Identify which cell holds the provided text, then report its (x, y) central coordinate. 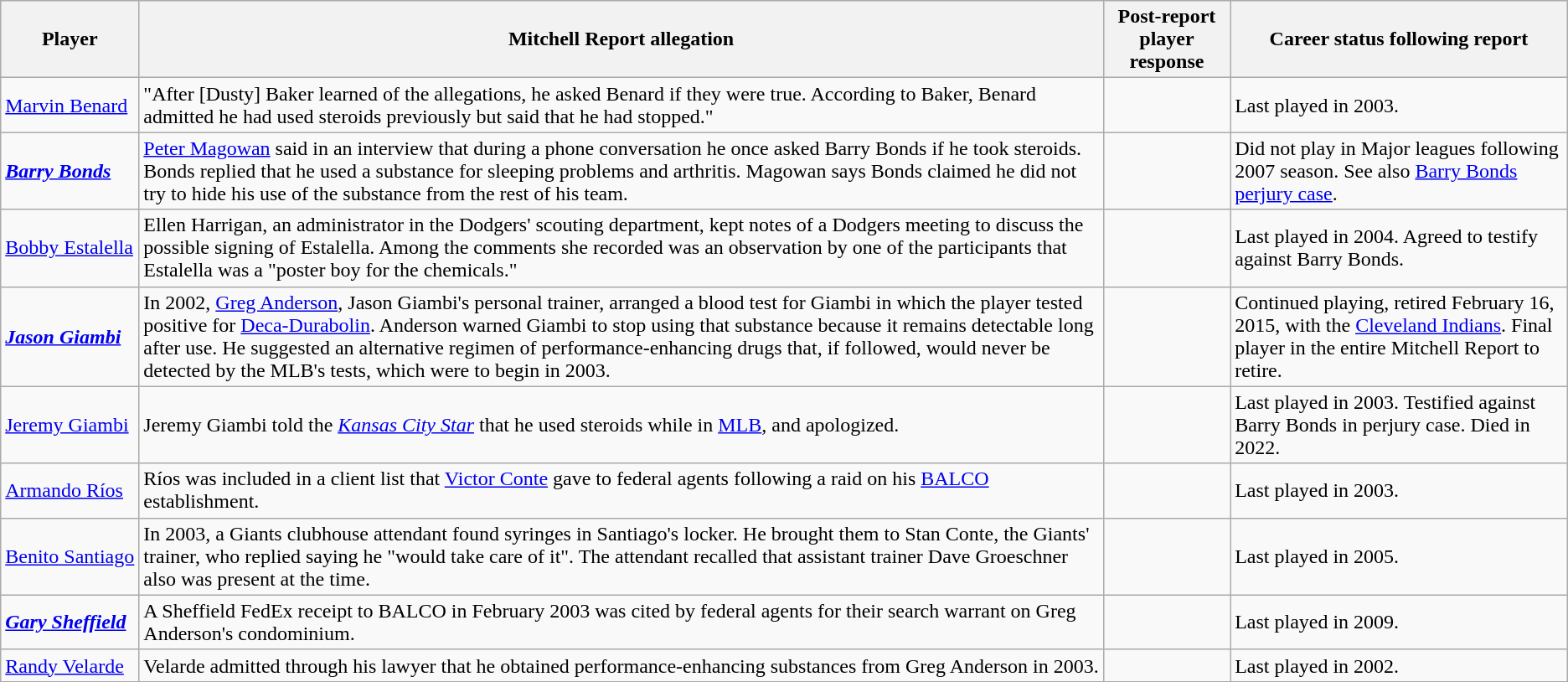
Bobby Estalella (70, 248)
Jason Giambi (70, 337)
Armando Ríos (70, 491)
Jeremy Giambi (70, 425)
Did not play in Major leagues following 2007 season. See also Barry Bonds perjury case. (1399, 171)
Last played in 2002. (1399, 665)
Post-report player response (1166, 39)
Marvin Benard (70, 106)
Randy Velarde (70, 665)
Continued playing, retired February 16, 2015, with the Cleveland Indians. Final player in the entire Mitchell Report to retire. (1399, 337)
Velarde admitted through his lawyer that he obtained performance-enhancing substances from Greg Anderson in 2003. (622, 665)
Last played in 2009. (1399, 622)
Last played in 2003. Testified against Barry Bonds in perjury case. Died in 2022. (1399, 425)
Player (70, 39)
Jeremy Giambi told the Kansas City Star that he used steroids while in MLB, and apologized. (622, 425)
Gary Sheffield (70, 622)
Ríos was included in a client list that Victor Conte gave to federal agents following a raid on his BALCO establishment. (622, 491)
Last played in 2004. Agreed to testify against Barry Bonds. (1399, 248)
Career status following report (1399, 39)
A Sheffield FedEx receipt to BALCO in February 2003 was cited by federal agents for their search warrant on Greg Anderson's condominium. (622, 622)
Last played in 2005. (1399, 556)
Benito Santiago (70, 556)
Mitchell Report allegation (622, 39)
Barry Bonds (70, 171)
